For the text-containing cell, return its midpoint in [x, y] coordinate format. 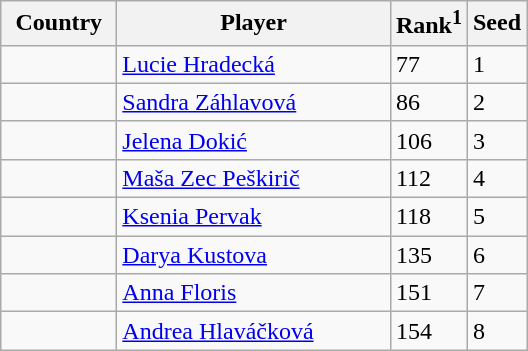
77 [428, 64]
Andrea Hlaváčková [254, 331]
112 [428, 178]
Sandra Záhlavová [254, 102]
Ksenia Pervak [254, 217]
151 [428, 293]
Country [59, 24]
Anna Floris [254, 293]
5 [496, 217]
135 [428, 255]
Jelena Dokić [254, 140]
Maša Zec Peškirič [254, 178]
86 [428, 102]
118 [428, 217]
Player [254, 24]
Darya Kustova [254, 255]
Rank1 [428, 24]
3 [496, 140]
7 [496, 293]
106 [428, 140]
154 [428, 331]
1 [496, 64]
2 [496, 102]
4 [496, 178]
6 [496, 255]
Lucie Hradecká [254, 64]
Seed [496, 24]
8 [496, 331]
